Scan for the cell matching the given text and deliver its [x, y] coordinate at center. 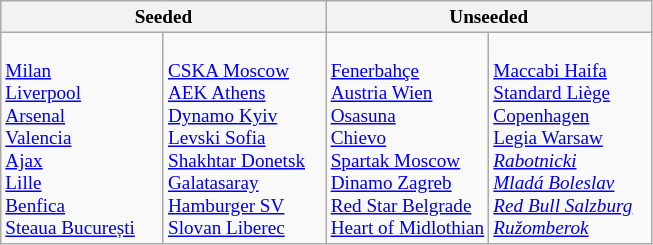
Milan Liverpool Arsenal Valencia Ajax Lille Benfica Steaua București [82, 138]
Seeded [164, 17]
Fenerbahçe Austria Wien Osasuna Chievo Spartak Moscow Dinamo Zagreb Red Star Belgrade Heart of Midlothian [408, 138]
Maccabi Haifa Standard Liège Copenhagen Legia Warsaw Rabotnicki Mladá Boleslav Red Bull Salzburg Ružomberok [570, 138]
Unseeded [488, 17]
CSKA Moscow AEK Athens Dynamo Kyiv Levski Sofia Shakhtar Donetsk Galatasaray Hamburger SV Slovan Liberec [244, 138]
